Locate the cell with the specified text and output its [X, Y] center coordinate. 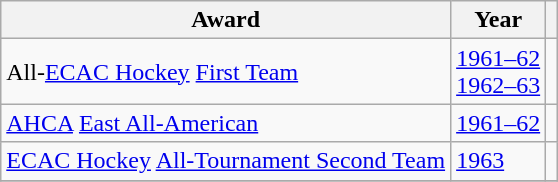
All-ECAC Hockey First Team [226, 72]
Year [498, 20]
AHCA East All-American [226, 123]
1961–62 [498, 123]
1961–621962–63 [498, 72]
1963 [498, 161]
ECAC Hockey All-Tournament Second Team [226, 161]
Award [226, 20]
